Return [x, y] of the center of cell containing provided text 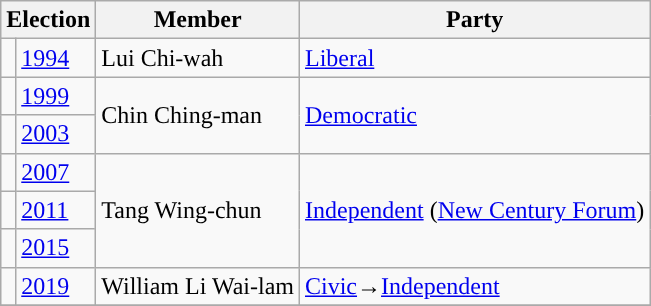
2007 [56, 172]
2019 [56, 286]
Chin Ching-man [198, 115]
Independent (New Century Forum) [474, 210]
Party [474, 20]
1999 [56, 96]
Election [48, 20]
Civic→Independent [474, 286]
Democratic [474, 115]
Lui Chi-wah [198, 58]
2003 [56, 134]
Liberal [474, 58]
William Li Wai-lam [198, 286]
2015 [56, 248]
1994 [56, 58]
Member [198, 20]
Tang Wing-chun [198, 210]
2011 [56, 210]
